From the cell containing the given text, extract its center point as (x, y) coordinate. 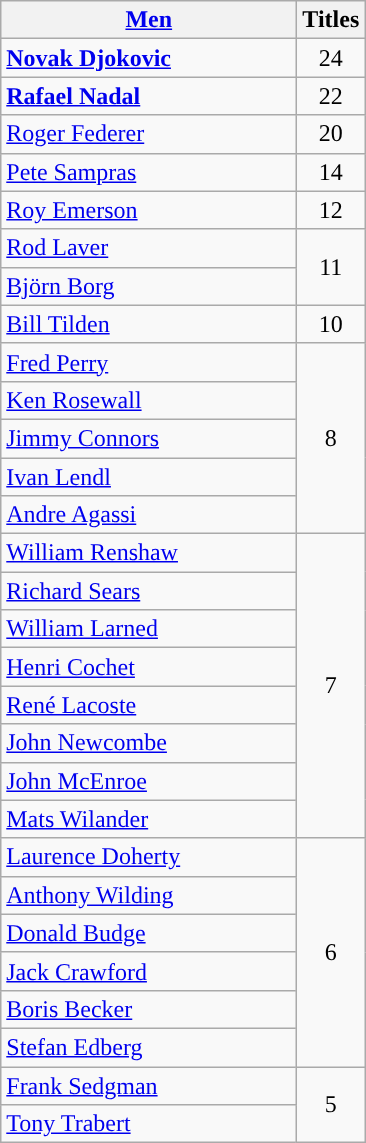
12 (331, 210)
Mats Wilander (149, 819)
John Newcombe (149, 743)
Roy Emerson (149, 210)
Rafael Nadal (149, 96)
20 (331, 134)
Pete Sampras (149, 172)
22 (331, 96)
Rod Laver (149, 248)
10 (331, 324)
Jack Crawford (149, 971)
Frank Sedgman (149, 1085)
8 (331, 438)
Richard Sears (149, 591)
14 (331, 172)
Donald Budge (149, 933)
7 (331, 686)
Bill Tilden (149, 324)
Ken Rosewall (149, 400)
6 (331, 952)
Roger Federer (149, 134)
24 (331, 58)
Men (149, 20)
Björn Borg (149, 286)
5 (331, 1104)
Ivan Lendl (149, 477)
Anthony Wilding (149, 895)
Jimmy Connors (149, 438)
Novak Djokovic (149, 58)
William Larned (149, 629)
Andre Agassi (149, 515)
Laurence Doherty (149, 857)
Fred Perry (149, 362)
Henri Cochet (149, 667)
René Lacoste (149, 705)
Boris Becker (149, 1009)
11 (331, 267)
Stefan Edberg (149, 1047)
William Renshaw (149, 553)
Titles (331, 20)
Tony Trabert (149, 1124)
John McEnroe (149, 781)
